Pinpoint the cell where the given text exists, returning its (x, y) midpoint coordinate. 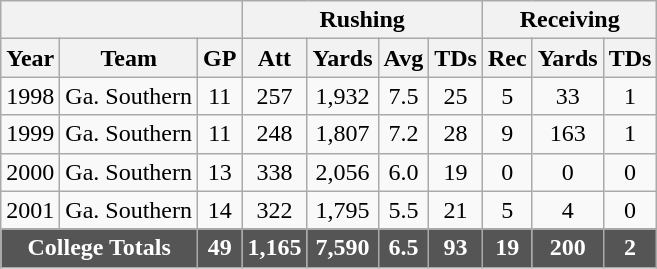
28 (456, 134)
13 (220, 172)
Year (30, 58)
1,165 (274, 248)
93 (456, 248)
7,590 (342, 248)
248 (274, 134)
5.5 (404, 210)
2001 (30, 210)
2,056 (342, 172)
1998 (30, 96)
Team (129, 58)
257 (274, 96)
7.2 (404, 134)
163 (568, 134)
200 (568, 248)
25 (456, 96)
GP (220, 58)
Rushing (362, 20)
4 (568, 210)
338 (274, 172)
6.0 (404, 172)
1,795 (342, 210)
7.5 (404, 96)
Receiving (570, 20)
14 (220, 210)
21 (456, 210)
Att (274, 58)
Avg (404, 58)
33 (568, 96)
1999 (30, 134)
2 (630, 248)
49 (220, 248)
1,932 (342, 96)
322 (274, 210)
Rec (507, 58)
1,807 (342, 134)
College Totals (100, 248)
2000 (30, 172)
6.5 (404, 248)
9 (507, 134)
